Return the [x, y] coordinate for the center point of the cell that contains the specified text.  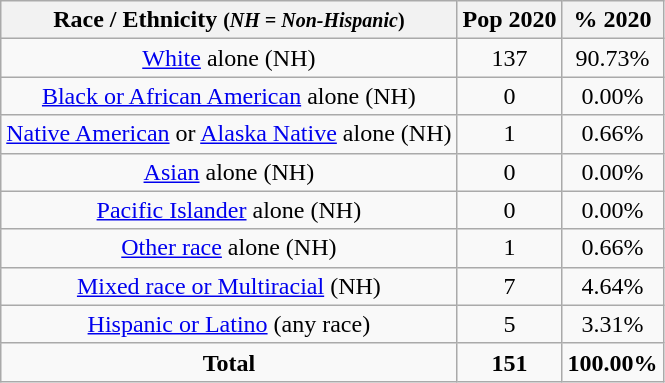
137 [510, 58]
100.00% [612, 362]
151 [510, 362]
White alone (NH) [229, 58]
4.64% [612, 286]
Black or African American alone (NH) [229, 96]
% 2020 [612, 20]
Other race alone (NH) [229, 248]
Total [229, 362]
Native American or Alaska Native alone (NH) [229, 134]
90.73% [612, 58]
Pop 2020 [510, 20]
Race / Ethnicity (NH = Non-Hispanic) [229, 20]
3.31% [612, 324]
5 [510, 324]
Hispanic or Latino (any race) [229, 324]
Asian alone (NH) [229, 172]
7 [510, 286]
Mixed race or Multiracial (NH) [229, 286]
Pacific Islander alone (NH) [229, 210]
